Extract the [X, Y] coordinate from the center of the cell holding the provided text.  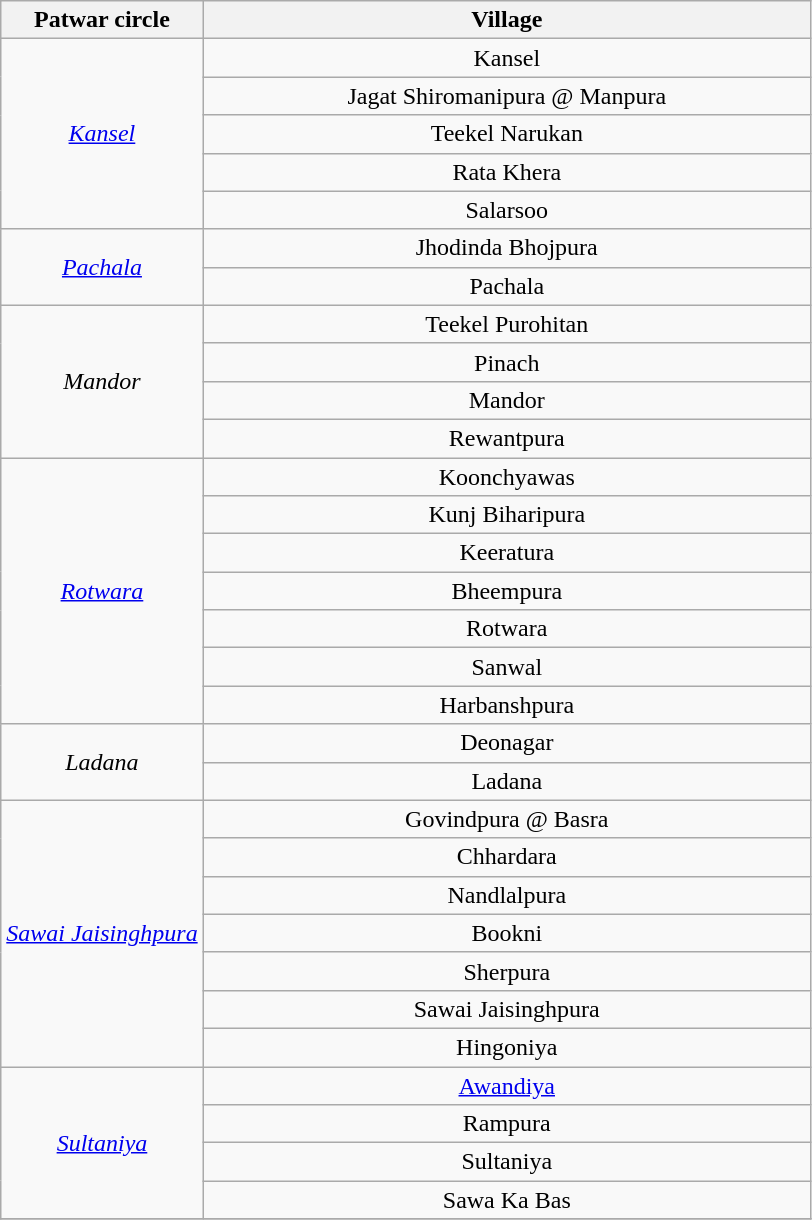
Sanwal [506, 667]
Jhodinda Bhojpura [506, 248]
Patwar circle [102, 20]
Salarsoo [506, 210]
Teekel Narukan [506, 134]
Bookni [506, 933]
Rewantpura [506, 438]
Hingoniya [506, 1047]
Bheempura [506, 591]
Rata Khera [506, 172]
Sherpura [506, 971]
Keeratura [506, 553]
Kunj Biharipura [506, 515]
Harbanshpura [506, 705]
Village [506, 20]
Nandlalpura [506, 895]
Sawa Ka Bas [506, 1200]
Teekel Purohitan [506, 324]
Govindpura @ Basra [506, 819]
Chhardara [506, 857]
Deonagar [506, 743]
Rampura [506, 1124]
Koonchyawas [506, 477]
Jagat Shiromanipura @ Manpura [506, 96]
Pinach [506, 362]
Awandiya [506, 1085]
